Identify which cell holds the provided text, then report its [x, y] central coordinate. 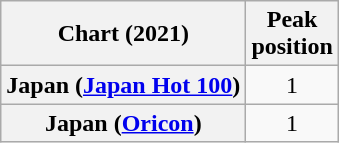
Japan (Oricon) [124, 123]
Chart (2021) [124, 34]
Japan (Japan Hot 100) [124, 85]
Peakposition [292, 34]
